Scan for the cell matching the given text and deliver its (X, Y) coordinate at center. 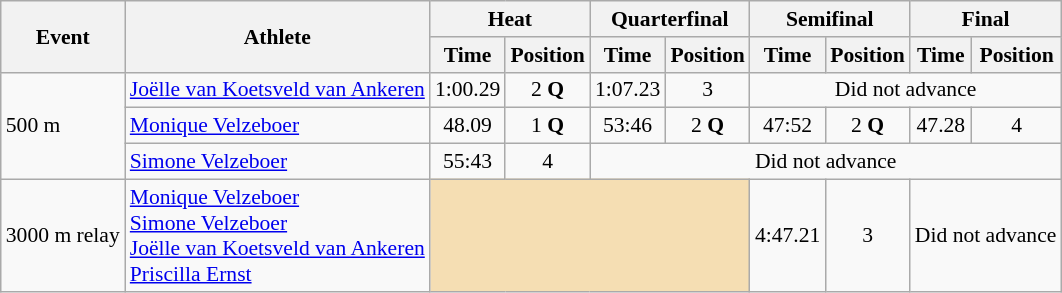
48.09 (468, 126)
Monique VelzeboerSimone VelzeboerJoëlle van Koetsveld van AnkerenPriscilla Ernst (278, 235)
Quarterfinal (670, 19)
Final (986, 19)
1:00.29 (468, 90)
Heat (510, 19)
Joëlle van Koetsveld van Ankeren (278, 90)
55:43 (468, 162)
Athlete (278, 36)
1 Q (547, 126)
53:46 (628, 126)
47.28 (941, 126)
1:07.23 (628, 90)
500 m (63, 126)
Event (63, 36)
47:52 (788, 126)
Simone Velzeboer (278, 162)
3000 m relay (63, 235)
Monique Velzeboer (278, 126)
4:47.21 (788, 235)
Semifinal (830, 19)
